Locate the cell with the specified text and output its (X, Y) center coordinate. 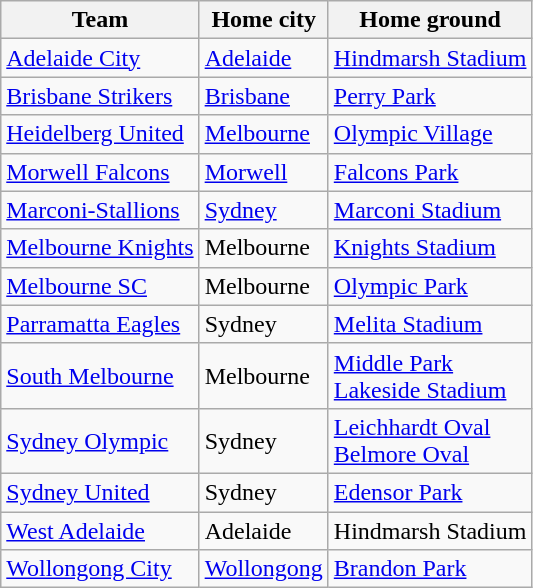
Melita Stadium (430, 324)
Sydney Olympic (100, 440)
Brisbane Strikers (100, 96)
Wollongong (264, 569)
South Melbourne (100, 376)
Perry Park (430, 96)
Edensor Park (430, 492)
Olympic Park (430, 286)
Wollongong City (100, 569)
Brisbane (264, 96)
West Adelaide (100, 531)
Leichhardt OvalBelmore Oval (430, 440)
Sydney United (100, 492)
Parramatta Eagles (100, 324)
Heidelberg United (100, 134)
Melbourne SC (100, 286)
Middle ParkLakeside Stadium (430, 376)
Melbourne Knights (100, 248)
Morwell Falcons (100, 172)
Brandon Park (430, 569)
Adelaide City (100, 58)
Team (100, 20)
Morwell (264, 172)
Home city (264, 20)
Olympic Village (430, 134)
Falcons Park (430, 172)
Marconi Stadium (430, 210)
Home ground (430, 20)
Knights Stadium (430, 248)
Marconi-Stallions (100, 210)
